Return the [X, Y] coordinate for the center point of the cell that contains the specified text.  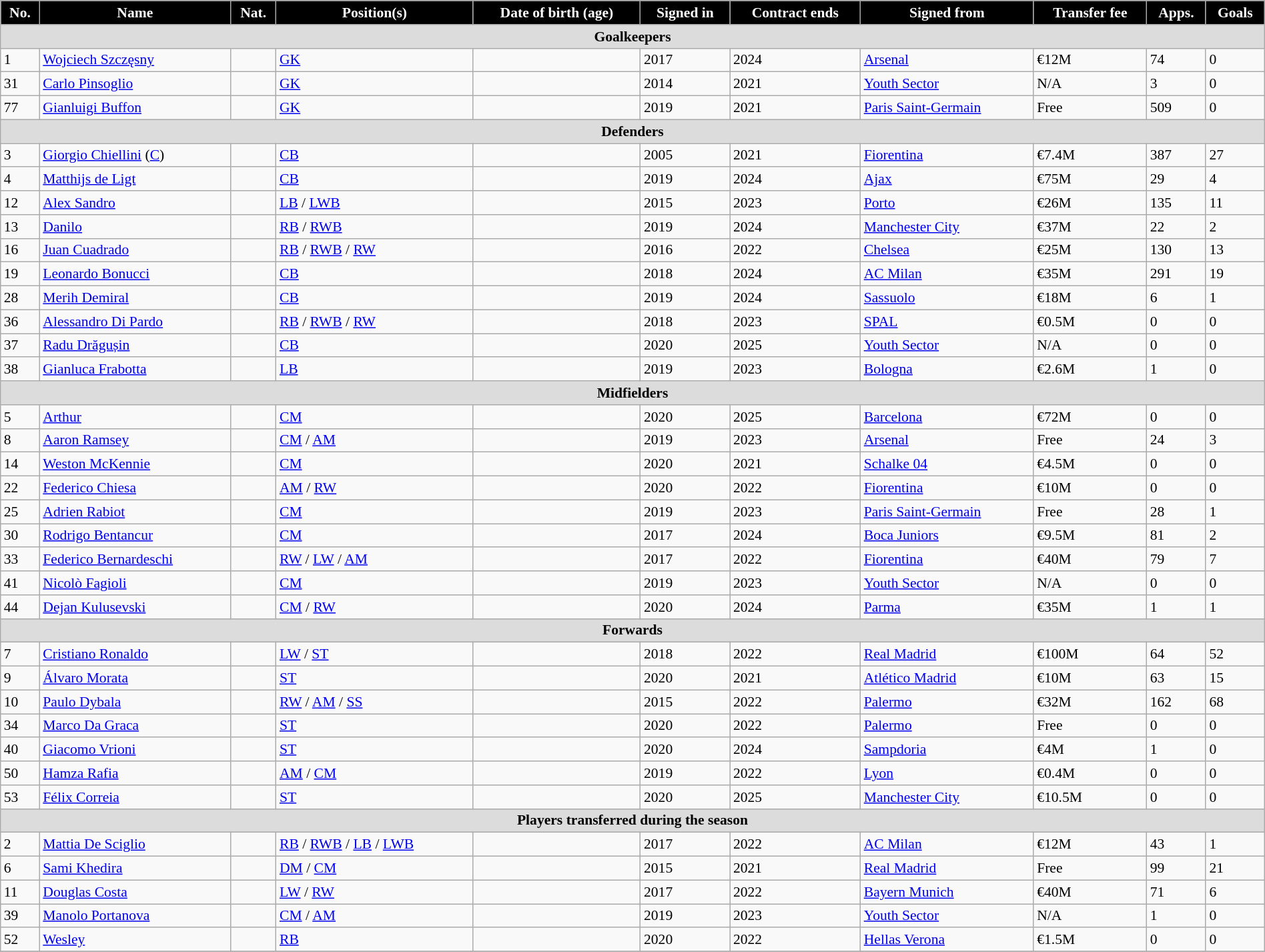
99 [1177, 869]
Carlo Pinsoglio [135, 84]
SPAL [947, 322]
Leonardo Bonucci [135, 274]
27 [1235, 155]
€25M [1090, 250]
Weston McKennie [135, 464]
AM / CM [375, 773]
Paulo Dybala [135, 702]
15 [1235, 678]
Marco Da Graca [135, 726]
Adrien Rabiot [135, 512]
Alessandro Di Pardo [135, 322]
Signed in [685, 13]
Forwards [632, 630]
Position(s) [375, 13]
Sassuolo [947, 298]
€100M [1090, 654]
Federico Chiesa [135, 488]
Apps. [1177, 13]
Merih Demiral [135, 298]
Goals [1235, 13]
Alex Sandro [135, 203]
Defenders [632, 131]
€32M [1090, 702]
44 [20, 607]
71 [1177, 892]
Boca Juniors [947, 536]
63 [1177, 678]
Radu Drăgușin [135, 346]
8 [20, 440]
Lyon [947, 773]
64 [1177, 654]
Hamza Rafia [135, 773]
Danilo [135, 227]
Nicolò Fagioli [135, 583]
Wojciech Szczęsny [135, 60]
Douglas Costa [135, 892]
Gianluigi Buffon [135, 108]
€7.4M [1090, 155]
Nat. [254, 13]
€2.6M [1090, 370]
RW / LW / AM [375, 560]
Félix Correia [135, 797]
Álvaro Morata [135, 678]
43 [1177, 845]
41 [20, 583]
LB [375, 370]
Juan Cuadrado [135, 250]
Matthijs de Ligt [135, 179]
2016 [685, 250]
Ajax [947, 179]
68 [1235, 702]
€1.5M [1090, 940]
10 [20, 702]
24 [1177, 440]
16 [20, 250]
38 [20, 370]
€0.4M [1090, 773]
34 [20, 726]
Cristiano Ronaldo [135, 654]
€26M [1090, 203]
Name [135, 13]
€4M [1090, 750]
9 [20, 678]
36 [20, 322]
Giorgio Chiellini (C) [135, 155]
Atlético Madrid [947, 678]
39 [20, 916]
Bologna [947, 370]
LW / ST [375, 654]
Manolo Portanova [135, 916]
29 [1177, 179]
Chelsea [947, 250]
Mattia De Sciglio [135, 845]
RB [375, 940]
Federico Bernardeschi [135, 560]
RB / RWB / LB / LWB [375, 845]
12 [20, 203]
Gianluca Frabotta [135, 370]
RB / RWB [375, 227]
Wesley [135, 940]
No. [20, 13]
291 [1177, 274]
74 [1177, 60]
50 [20, 773]
€0.5M [1090, 322]
Players transferred during the season [632, 821]
Dejan Kulusevski [135, 607]
€9.5M [1090, 536]
€18M [1090, 298]
€72M [1090, 417]
130 [1177, 250]
14 [20, 464]
€37M [1090, 227]
Midfielders [632, 393]
Contract ends [795, 13]
Aaron Ramsey [135, 440]
RW / AM / SS [375, 702]
Parma [947, 607]
Arthur [135, 417]
30 [20, 536]
Signed from [947, 13]
21 [1235, 869]
53 [20, 797]
Goalkeepers [632, 37]
€4.5M [1090, 464]
Porto [947, 203]
25 [20, 512]
Schalke 04 [947, 464]
31 [20, 84]
Bayern Munich [947, 892]
162 [1177, 702]
Sampdoria [947, 750]
79 [1177, 560]
Transfer fee [1090, 13]
135 [1177, 203]
LW / RW [375, 892]
2014 [685, 84]
2005 [685, 155]
€10.5M [1090, 797]
Rodrigo Bentancur [135, 536]
509 [1177, 108]
LB / LWB [375, 203]
33 [20, 560]
Giacomo Vrioni [135, 750]
DM / CM [375, 869]
Hellas Verona [947, 940]
CM / RW [375, 607]
40 [20, 750]
Sami Khedira [135, 869]
Date of birth (age) [556, 13]
5 [20, 417]
77 [20, 108]
€75M [1090, 179]
AM / RW [375, 488]
387 [1177, 155]
37 [20, 346]
Barcelona [947, 417]
81 [1177, 536]
